For the text-containing cell, return its midpoint in (X, Y) coordinate format. 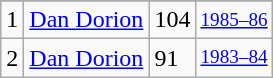
91 (172, 58)
1983–84 (234, 58)
2 (12, 58)
1985–86 (234, 20)
1 (12, 20)
104 (172, 20)
